Pinpoint the cell where the given text exists, returning its [x, y] midpoint coordinate. 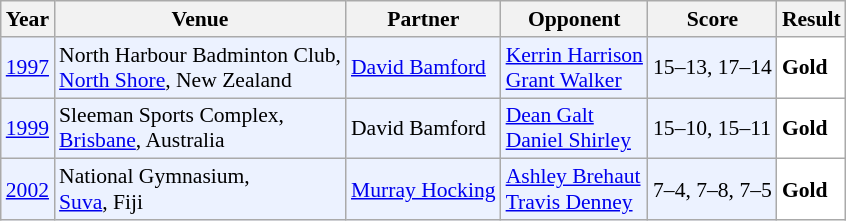
Year [28, 19]
15–13, 17–14 [712, 68]
Opponent [574, 19]
Result [812, 19]
Ashley Brehaut Travis Denney [574, 190]
15–10, 15–11 [712, 128]
7–4, 7–8, 7–5 [712, 190]
Partner [424, 19]
Kerrin Harrison Grant Walker [574, 68]
Venue [200, 19]
1999 [28, 128]
Dean Galt Daniel Shirley [574, 128]
Sleeman Sports Complex,Brisbane, Australia [200, 128]
2002 [28, 190]
National Gymnasium,Suva, Fiji [200, 190]
Murray Hocking [424, 190]
1997 [28, 68]
Score [712, 19]
North Harbour Badminton Club,North Shore, New Zealand [200, 68]
